Determine the [x, y] coordinate at the center of the cell enclosing the given text.  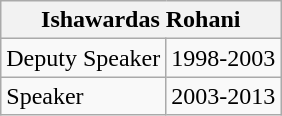
2003-2013 [224, 96]
Speaker [84, 96]
Ishawardas Rohani [141, 20]
1998-2003 [224, 58]
Deputy Speaker [84, 58]
